Pinpoint the cell where the given text exists, returning its [X, Y] midpoint coordinate. 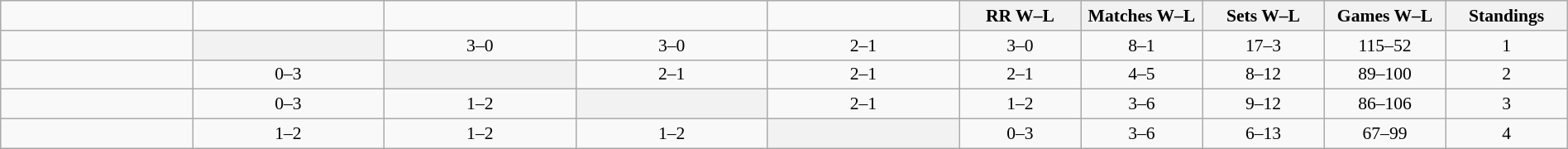
Sets W–L [1264, 16]
86–106 [1384, 104]
89–100 [1384, 74]
RR W–L [1021, 16]
115–52 [1384, 46]
6–13 [1264, 134]
9–12 [1264, 104]
Standings [1507, 16]
Matches W–L [1141, 16]
8–1 [1141, 46]
1 [1507, 46]
4–5 [1141, 74]
4 [1507, 134]
Games W–L [1384, 16]
17–3 [1264, 46]
8–12 [1264, 74]
2 [1507, 74]
3 [1507, 104]
67–99 [1384, 134]
